Pinpoint the cell where the given text exists, returning its [x, y] midpoint coordinate. 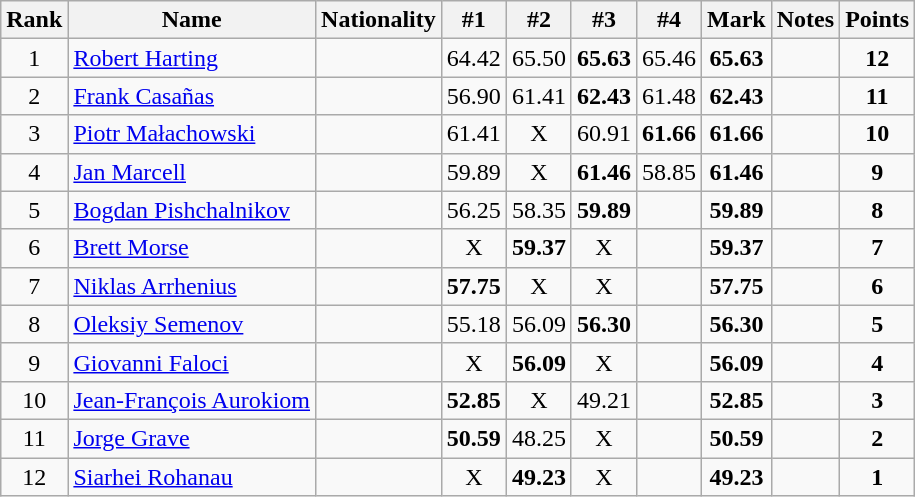
Brett Morse [192, 248]
56.90 [474, 96]
#3 [604, 20]
48.25 [538, 438]
Jan Marcell [192, 172]
Piotr Małachowski [192, 134]
#2 [538, 20]
#4 [668, 20]
61.48 [668, 96]
Giovanni Faloci [192, 362]
Robert Harting [192, 58]
Jorge Grave [192, 438]
56.25 [474, 210]
Oleksiy Semenov [192, 324]
Mark [737, 20]
Frank Casañas [192, 96]
Niklas Arrhenius [192, 286]
60.91 [604, 134]
Jean-François Aurokiom [192, 400]
#1 [474, 20]
65.46 [668, 58]
58.85 [668, 172]
Rank [34, 20]
Name [192, 20]
Siarhei Rohanau [192, 477]
64.42 [474, 58]
49.21 [604, 400]
Points [878, 20]
55.18 [474, 324]
Nationality [379, 20]
Bogdan Pishchalnikov [192, 210]
58.35 [538, 210]
Notes [805, 20]
65.50 [538, 58]
